Find where the given text appears and provide that cell's center as (X, Y) coordinate. 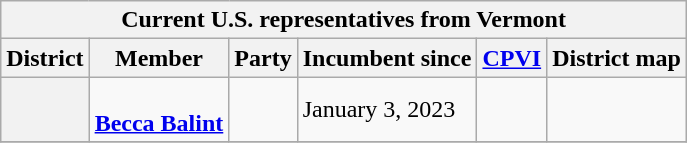
Incumbent since (387, 58)
Party (263, 58)
Member (159, 58)
January 3, 2023 (387, 110)
District map (617, 58)
District (45, 58)
CPVI (512, 58)
Becca Balint (159, 110)
Current U.S. representatives from Vermont (344, 20)
